Pinpoint the cell where the given text exists, returning its [x, y] midpoint coordinate. 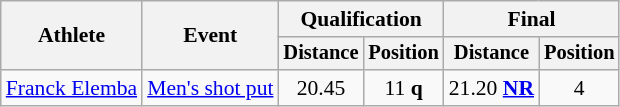
21.20 NR [492, 88]
Event [210, 36]
Men's shot put [210, 88]
Athlete [72, 36]
Final [532, 19]
Franck Elemba [72, 88]
20.45 [322, 88]
Qualification [362, 19]
4 [579, 88]
11 q [403, 88]
